Scan for the cell matching the given text and deliver its (x, y) coordinate at center. 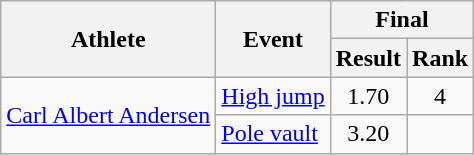
Rank (440, 58)
High jump (273, 96)
1.70 (368, 96)
4 (440, 96)
3.20 (368, 134)
Final (402, 20)
Pole vault (273, 134)
Event (273, 39)
Carl Albert Andersen (108, 115)
Result (368, 58)
Athlete (108, 39)
